Scan for the cell matching the given text and deliver its (X, Y) coordinate at center. 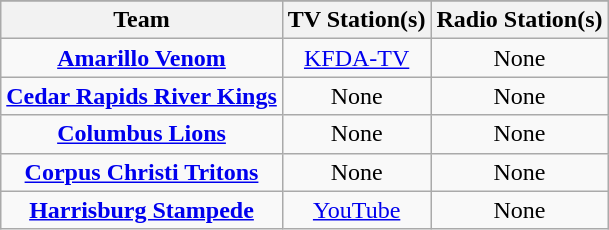
KFDA-TV (356, 58)
Columbus Lions (142, 134)
Amarillo Venom (142, 58)
Radio Station(s) (520, 20)
YouTube (356, 210)
Corpus Christi Tritons (142, 172)
Harrisburg Stampede (142, 210)
TV Station(s) (356, 20)
Cedar Rapids River Kings (142, 96)
Team (142, 20)
